Find where the given text appears and provide that cell's center as [x, y] coordinate. 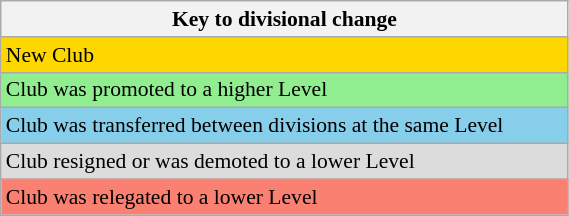
Key to divisional change [284, 19]
Club was transferred between divisions at the same Level [284, 126]
Club was relegated to a lower Level [284, 197]
Club resigned or was demoted to a lower Level [284, 162]
New Club [284, 55]
Club was promoted to a higher Level [284, 90]
